Search for the cell housing the specified text and yield its (x, y) center coordinate. 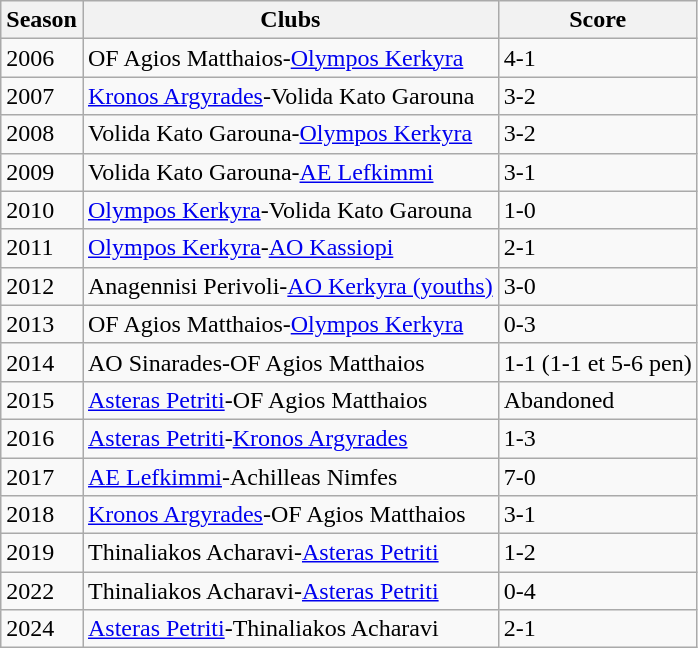
2018 (42, 515)
Asteras Petriti-Kronos Argyrades (290, 438)
Asteras Petriti-Thinaliakos Acharavi (290, 629)
1-3 (598, 438)
2007 (42, 96)
Clubs (290, 20)
Score (598, 20)
3-0 (598, 286)
1-2 (598, 553)
Olympos Kerkyra-AO Kassiopi (290, 248)
4-1 (598, 58)
1-0 (598, 210)
2015 (42, 400)
Asteras Petriti-OF Agios Matthaios (290, 400)
AE Lefkimmi-Achilleas Nimfes (290, 477)
2019 (42, 553)
2011 (42, 248)
Volida Kato Garouna-AE Lefkimmi (290, 172)
2006 (42, 58)
2013 (42, 324)
Season (42, 20)
2017 (42, 477)
2009 (42, 172)
0-3 (598, 324)
2008 (42, 134)
0-4 (598, 591)
Volida Kato Garouna-Olympos Kerkyra (290, 134)
Abandoned (598, 400)
7-0 (598, 477)
2012 (42, 286)
Anagennisi Perivoli-AO Kerkyra (youths) (290, 286)
2010 (42, 210)
1-1 (1-1 et 5-6 pen) (598, 362)
2014 (42, 362)
2016 (42, 438)
AO Sinarades-OF Agios Matthaios (290, 362)
2022 (42, 591)
Kronos Argyrades-Volida Kato Garouna (290, 96)
2024 (42, 629)
Kronos Argyrades-OF Agios Matthaios (290, 515)
Olympos Kerkyra-Volida Kato Garouna (290, 210)
